Determine the (X, Y) coordinate at the center of the cell enclosing the given text.  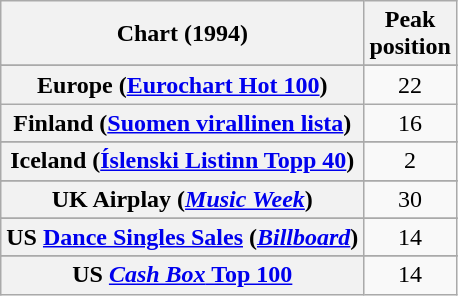
US Dance Singles Sales (Billboard) (182, 237)
Iceland (Íslenski Listinn Topp 40) (182, 161)
Finland (Suomen virallinen lista) (182, 123)
22 (410, 85)
30 (410, 199)
2 (410, 161)
Chart (1994) (182, 34)
UK Airplay (Music Week) (182, 199)
US Cash Box Top 100 (182, 275)
Europe (Eurochart Hot 100) (182, 85)
16 (410, 123)
Peakposition (410, 34)
